Find where the given text appears and provide that cell's center as (X, Y) coordinate. 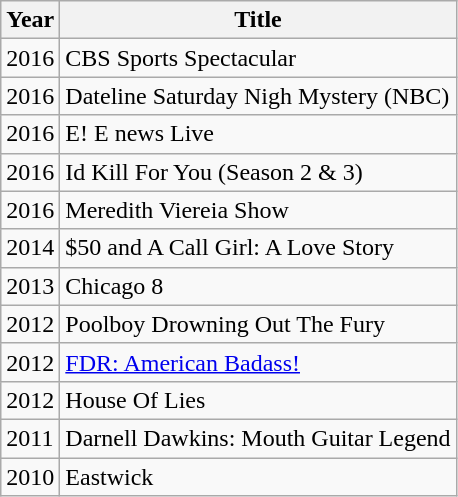
Title (258, 20)
FDR: American Badass! (258, 362)
Meredith Viereia Show (258, 210)
House Of Lies (258, 400)
2014 (30, 248)
Eastwick (258, 477)
$50 and A Call Girl: A Love Story (258, 248)
Darnell Dawkins: Mouth Guitar Legend (258, 438)
Year (30, 20)
E! E news Live (258, 134)
2013 (30, 286)
Chicago 8 (258, 286)
Poolboy Drowning Out The Fury (258, 324)
Id Kill For You (Season 2 & 3) (258, 172)
2011 (30, 438)
2010 (30, 477)
CBS Sports Spectacular (258, 58)
Dateline Saturday Nigh Mystery (NBC) (258, 96)
